Return (X, Y) of the center of cell containing provided text 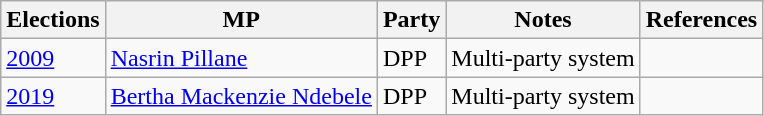
Bertha Mackenzie Ndebele (241, 96)
References (702, 20)
Party (411, 20)
2009 (53, 58)
Notes (543, 20)
Nasrin Pillane (241, 58)
MP (241, 20)
2019 (53, 96)
Elections (53, 20)
